Return (X, Y) of the center of cell containing provided text 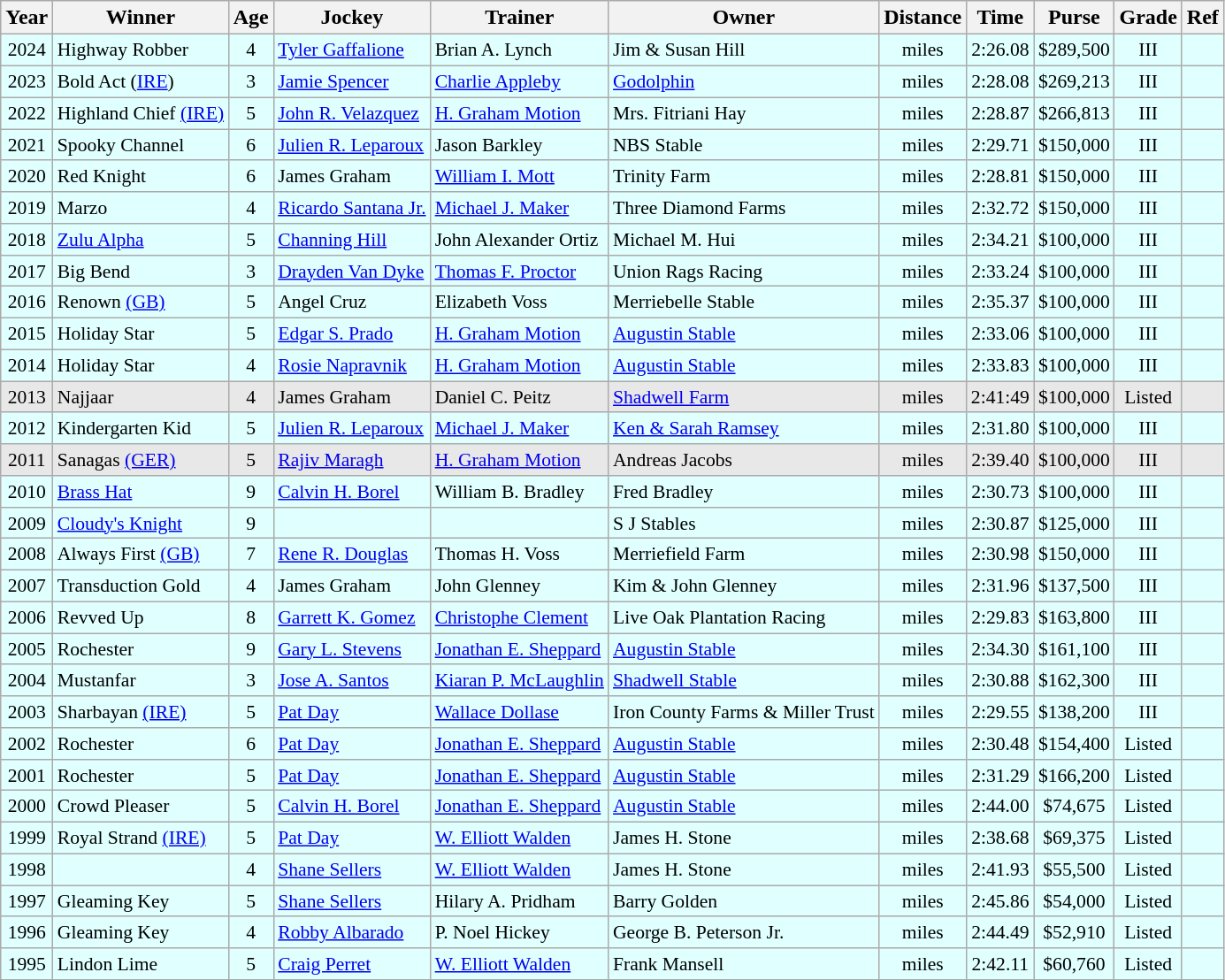
Angel Cruz (352, 302)
P. Noel Hickey (520, 932)
Lindon Lime (141, 964)
Revved Up (141, 617)
$166,200 (1074, 775)
Live Oak Plantation Racing (744, 617)
Crowd Pleaser (141, 807)
2019 (27, 208)
2:31.29 (1000, 775)
2022 (27, 113)
$125,000 (1074, 523)
Ricardo Santana Jr. (352, 208)
Trainer (520, 18)
Owner (744, 18)
Hilary A. Pridham (520, 901)
Purse (1074, 18)
2000 (27, 807)
Kindergarten Kid (141, 428)
2:31.96 (1000, 586)
2:30.87 (1000, 523)
Marzo (141, 208)
Jockey (352, 18)
2:39.40 (1000, 460)
Drayden Van Dyke (352, 271)
2018 (27, 240)
Kim & John Glenney (744, 586)
Jamie Spencer (352, 81)
Michael M. Hui (744, 240)
Mustanfar (141, 680)
Andreas Jacobs (744, 460)
2001 (27, 775)
2009 (27, 523)
2003 (27, 712)
Wallace Dollase (520, 712)
2:45.86 (1000, 901)
2:31.80 (1000, 428)
Robby Albarado (352, 932)
Rajiv Maragh (352, 460)
Red Knight (141, 176)
Highland Chief (IRE) (141, 113)
2:34.30 (1000, 649)
2:30.98 (1000, 555)
2:28.08 (1000, 81)
$74,675 (1074, 807)
Zulu Alpha (141, 240)
1997 (27, 901)
S J Stables (744, 523)
Sharbayan (IRE) (141, 712)
$289,500 (1074, 50)
7 (251, 555)
Shadwell Farm (744, 397)
2007 (27, 586)
2:33.06 (1000, 333)
2002 (27, 744)
Three Diamond Farms (744, 208)
Daniel C. Peitz (520, 397)
2015 (27, 333)
2:44.49 (1000, 932)
Sanagas (GER) (141, 460)
Fred Bradley (744, 492)
2014 (27, 365)
2:26.08 (1000, 50)
William I. Mott (520, 176)
Spooky Channel (141, 145)
Age (251, 18)
Always First (GB) (141, 555)
Brass Hat (141, 492)
2020 (27, 176)
Elizabeth Voss (520, 302)
1998 (27, 869)
Godolphin (744, 81)
Channing Hill (352, 240)
Najjaar (141, 397)
NBS Stable (744, 145)
2:41.93 (1000, 869)
$154,400 (1074, 744)
Rene R. Douglas (352, 555)
Highway Robber (141, 50)
2008 (27, 555)
Brian A. Lynch (520, 50)
2:28.87 (1000, 113)
Ref (1203, 18)
2:42.11 (1000, 964)
$69,375 (1074, 838)
Bold Act (IRE) (141, 81)
Jason Barkley (520, 145)
$266,813 (1074, 113)
Distance (923, 18)
Christophe Clement (520, 617)
Royal Strand (IRE) (141, 838)
Renown (GB) (141, 302)
2005 (27, 649)
$52,910 (1074, 932)
Shadwell Stable (744, 680)
Gary L. Stevens (352, 649)
$60,760 (1074, 964)
William B. Bradley (520, 492)
2:32.72 (1000, 208)
2004 (27, 680)
2:29.71 (1000, 145)
John Alexander Ortiz (520, 240)
Kiaran P. McLaughlin (520, 680)
George B. Peterson Jr. (744, 932)
Cloudy's Knight (141, 523)
Charlie Appleby (520, 81)
2:29.83 (1000, 617)
2023 (27, 81)
2:41:49 (1000, 397)
1996 (27, 932)
8 (251, 617)
Frank Mansell (744, 964)
2016 (27, 302)
John R. Velazquez (352, 113)
Edgar S. Prado (352, 333)
2:35.37 (1000, 302)
$54,000 (1074, 901)
2021 (27, 145)
Transduction Gold (141, 586)
2:30.48 (1000, 744)
2006 (27, 617)
2:28.81 (1000, 176)
2:33.24 (1000, 271)
Iron County Farms & Miller Trust (744, 712)
Craig Perret (352, 964)
2024 (27, 50)
Jim & Susan Hill (744, 50)
2010 (27, 492)
Thomas H. Voss (520, 555)
Barry Golden (744, 901)
Time (1000, 18)
1995 (27, 964)
Rosie Napravnik (352, 365)
2:33.83 (1000, 365)
2017 (27, 271)
$161,100 (1074, 649)
2013 (27, 397)
1999 (27, 838)
Ken & Sarah Ramsey (744, 428)
$137,500 (1074, 586)
2:34.21 (1000, 240)
2:38.68 (1000, 838)
Union Rags Racing (744, 271)
John Glenney (520, 586)
2011 (27, 460)
2012 (27, 428)
2:29.55 (1000, 712)
Tyler Gaffalione (352, 50)
2:44.00 (1000, 807)
Mrs. Fitriani Hay (744, 113)
Winner (141, 18)
Garrett K. Gomez (352, 617)
$55,500 (1074, 869)
Merriebelle Stable (744, 302)
$138,200 (1074, 712)
$269,213 (1074, 81)
Grade (1148, 18)
Trinity Farm (744, 176)
$162,300 (1074, 680)
Year (27, 18)
2:30.73 (1000, 492)
Merriefield Farm (744, 555)
Jose A. Santos (352, 680)
Thomas F. Proctor (520, 271)
$163,800 (1074, 617)
2:30.88 (1000, 680)
Big Bend (141, 271)
